Determine the (x, y) coordinate at the center of the cell enclosing the given text.  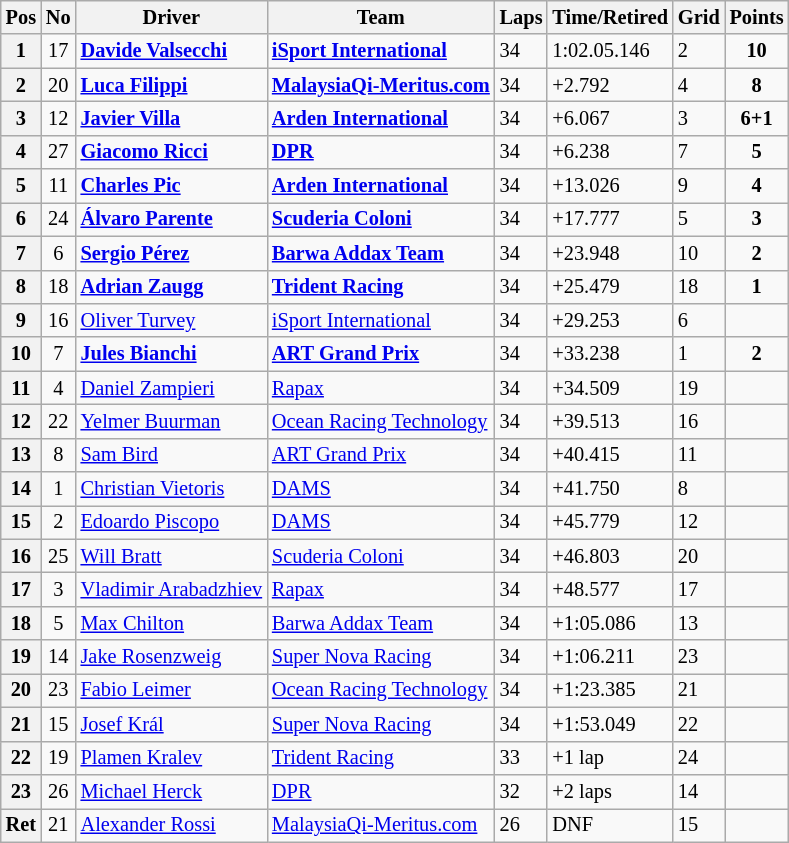
+40.415 (610, 455)
No (58, 17)
Will Bratt (172, 556)
+17.777 (610, 219)
+34.509 (610, 388)
+1:23.385 (610, 690)
Team (381, 17)
Oliver Turvey (172, 320)
25 (58, 556)
+1:05.086 (610, 623)
Points (757, 17)
+29.253 (610, 320)
Jake Rosenzweig (172, 657)
Sergio Pérez (172, 253)
Time/Retired (610, 17)
Michael Herck (172, 791)
Edoardo Piscopo (172, 522)
Sam Bird (172, 455)
DNF (610, 825)
Pos (21, 17)
Driver (172, 17)
6+1 (757, 118)
Plamen Kralev (172, 758)
Josef Král (172, 724)
+1:53.049 (610, 724)
Adrian Zaugg (172, 287)
+1:06.211 (610, 657)
Javier Villa (172, 118)
33 (522, 758)
Álvaro Parente (172, 219)
Max Chilton (172, 623)
+33.238 (610, 354)
Jules Bianchi (172, 354)
+6.238 (610, 152)
Christian Vietoris (172, 489)
Vladimir Arabadzhiev (172, 589)
Fabio Leimer (172, 690)
+1 lap (610, 758)
Alexander Rossi (172, 825)
Davide Valsecchi (172, 51)
Ret (21, 825)
27 (58, 152)
32 (522, 791)
Luca Filippi (172, 85)
+39.513 (610, 421)
+46.803 (610, 556)
Daniel Zampieri (172, 388)
Giacomo Ricci (172, 152)
Yelmer Buurman (172, 421)
1:02.05.146 (610, 51)
Laps (522, 17)
+2 laps (610, 791)
+13.026 (610, 186)
Charles Pic (172, 186)
+41.750 (610, 489)
+25.479 (610, 287)
+2.792 (610, 85)
+45.779 (610, 522)
+23.948 (610, 253)
Grid (699, 17)
+6.067 (610, 118)
+48.577 (610, 589)
